Detect which cell encompasses the target text, then output its (x, y) center coordinate. 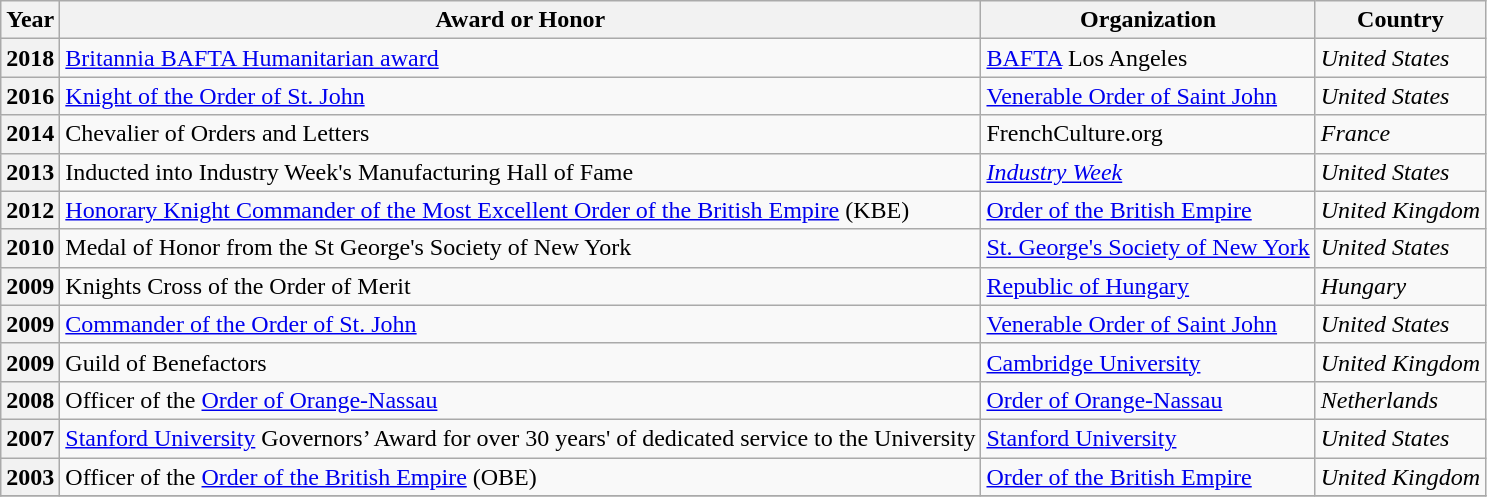
2018 (30, 58)
2008 (30, 400)
BAFTA Los Angeles (1148, 58)
Stanford University Governors’ Award for over 30 years' of dedicated service to the University (520, 438)
Guild of Benefactors (520, 362)
2003 (30, 477)
Commander of the Order of St. John (520, 324)
FrenchCulture.org (1148, 134)
Award or Honor (520, 20)
2016 (30, 96)
Inducted into Industry Week's Manufacturing Hall of Fame (520, 172)
2007 (30, 438)
Honorary Knight Commander of the Most Excellent Order of the British Empire (KBE) (520, 210)
Chevalier of Orders and Letters (520, 134)
Republic of Hungary (1148, 286)
Stanford University (1148, 438)
Cambridge University (1148, 362)
France (1400, 134)
Hungary (1400, 286)
2010 (30, 248)
2013 (30, 172)
Year (30, 20)
Netherlands (1400, 400)
St. George's Society of New York (1148, 248)
2012 (30, 210)
Knight of the Order of St. John (520, 96)
Medal of Honor from the St George's Society of New York (520, 248)
2014 (30, 134)
Organization (1148, 20)
Order of Orange-Nassau (1148, 400)
Industry Week (1148, 172)
Knights Cross of the Order of Merit (520, 286)
Country (1400, 20)
Britannia BAFTA Humanitarian award (520, 58)
Officer of the Order of the British Empire (OBE) (520, 477)
Officer of the Order of Orange-Nassau (520, 400)
